Locate the cell with the specified text and output its [x, y] center coordinate. 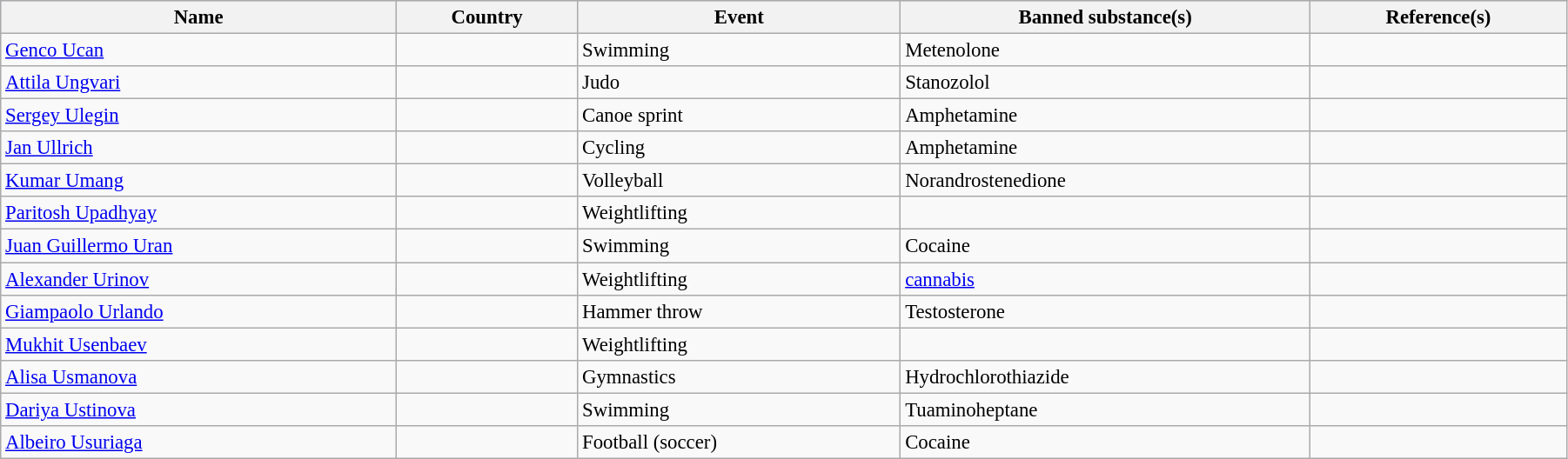
Metenolone [1105, 50]
Country [487, 17]
Stanozolol [1105, 83]
Judo [740, 83]
Tuaminoheptane [1105, 409]
Kumar Umang [198, 181]
Alexander Urinov [198, 279]
Norandrostenedione [1105, 181]
Football (soccer) [740, 442]
Event [740, 17]
Mukhit Usenbaev [198, 344]
Hammer throw [740, 311]
Name [198, 17]
Genco Ucan [198, 50]
Albeiro Usuriaga [198, 442]
Giampaolo Urlando [198, 311]
Volleyball [740, 181]
Hydrochlorothiazide [1105, 376]
Cycling [740, 148]
Alisa Usmanova [198, 376]
Banned substance(s) [1105, 17]
Gymnastics [740, 376]
cannabis [1105, 279]
Jan Ullrich [198, 148]
Sergey Ulegin [198, 116]
Juan Guillermo Uran [198, 246]
Reference(s) [1437, 17]
Attila Ungvari [198, 83]
Testosterone [1105, 311]
Canoe sprint [740, 116]
Dariya Ustinova [198, 409]
Paritosh Upadhyay [198, 213]
